Provide the (X, Y) coordinate of the cell's center where the given text is located.  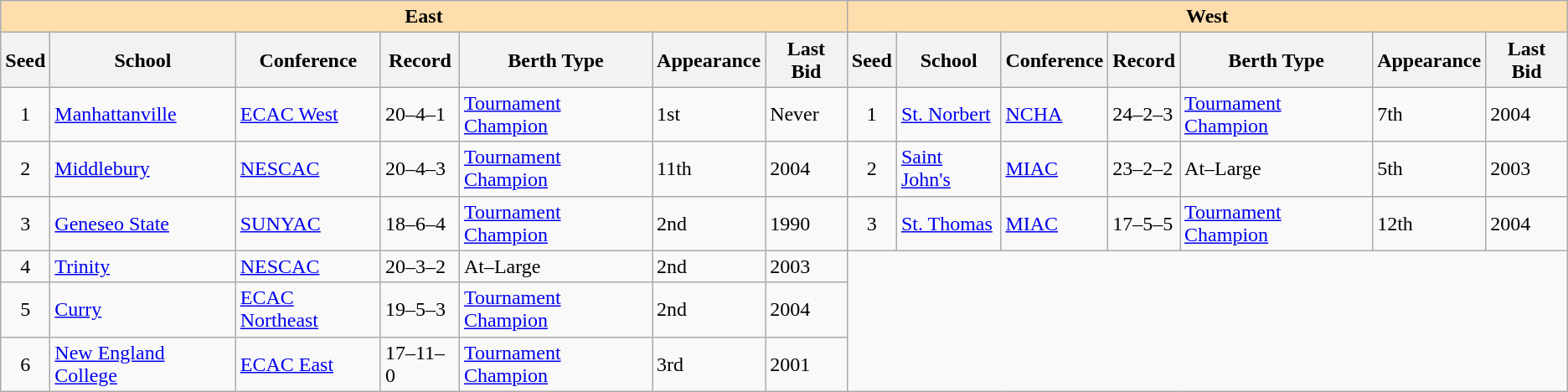
1st (709, 114)
17–5–5 (1144, 223)
5 (25, 310)
24–2–3 (1144, 114)
Manhattanville (142, 114)
Trinity (142, 266)
St. Thomas (948, 223)
East (424, 17)
6 (25, 364)
20–3–2 (420, 266)
5th (1429, 169)
Middlebury (142, 169)
St. Norbert (948, 114)
4 (25, 266)
3rd (709, 364)
23–2–2 (1144, 169)
ECAC West (308, 114)
1990 (807, 223)
Never (807, 114)
ECAC Northeast (308, 310)
SUNYAC (308, 223)
NCHA (1055, 114)
17–11–0 (420, 364)
12th (1429, 223)
19–5–3 (420, 310)
West (1207, 17)
2001 (807, 364)
Saint John's (948, 169)
7th (1429, 114)
New England College (142, 364)
18–6–4 (420, 223)
20–4–3 (420, 169)
20–4–1 (420, 114)
Curry (142, 310)
11th (709, 169)
Geneseo State (142, 223)
ECAC East (308, 364)
